Extract the (X, Y) coordinate from the center of the cell holding the provided text.  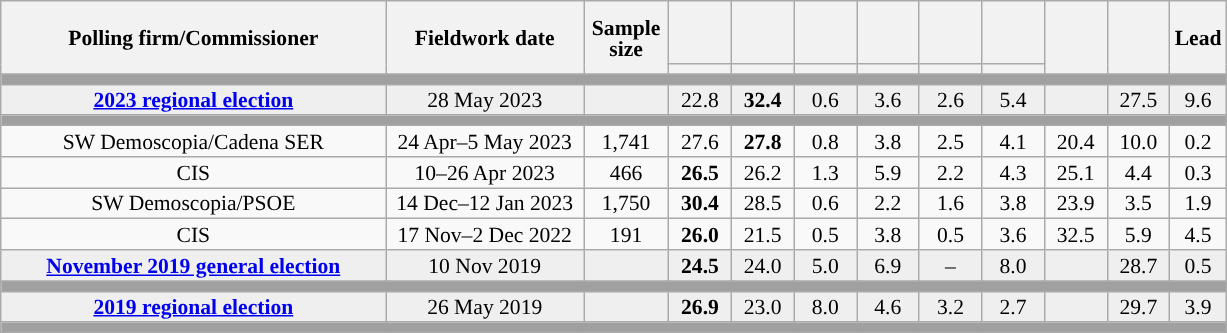
22.8 (700, 100)
10.0 (1138, 142)
3.5 (1138, 204)
Fieldwork date (485, 38)
1.6 (950, 204)
191 (626, 234)
5.4 (1014, 100)
23.9 (1076, 204)
28 May 2023 (485, 100)
466 (626, 172)
2023 regional election (194, 100)
27.6 (700, 142)
1,750 (626, 204)
26 May 2019 (485, 306)
32.4 (762, 100)
4.6 (888, 306)
27.8 (762, 142)
SW Demoscopia/Cadena SER (194, 142)
0.3 (1198, 172)
26.0 (700, 234)
21.5 (762, 234)
– (950, 266)
0.8 (826, 142)
26.2 (762, 172)
32.5 (1076, 234)
6.9 (888, 266)
26.5 (700, 172)
10 Nov 2019 (485, 266)
4.4 (1138, 172)
28.7 (1138, 266)
4.5 (1198, 234)
9.6 (1198, 100)
Lead (1198, 38)
27.5 (1138, 100)
1.3 (826, 172)
2.7 (1014, 306)
1,741 (626, 142)
28.5 (762, 204)
5.0 (826, 266)
29.7 (1138, 306)
4.1 (1014, 142)
2019 regional election (194, 306)
0.2 (1198, 142)
17 Nov–2 Dec 2022 (485, 234)
14 Dec–12 Jan 2023 (485, 204)
10–26 Apr 2023 (485, 172)
Sample size (626, 38)
4.3 (1014, 172)
24.0 (762, 266)
24.5 (700, 266)
20.4 (1076, 142)
24 Apr–5 May 2023 (485, 142)
Polling firm/Commissioner (194, 38)
November 2019 general election (194, 266)
26.9 (700, 306)
23.0 (762, 306)
2.6 (950, 100)
3.2 (950, 306)
2.5 (950, 142)
30.4 (700, 204)
SW Demoscopia/PSOE (194, 204)
1.9 (1198, 204)
25.1 (1076, 172)
3.9 (1198, 306)
